Find where the given text appears and provide that cell's center as [x, y] coordinate. 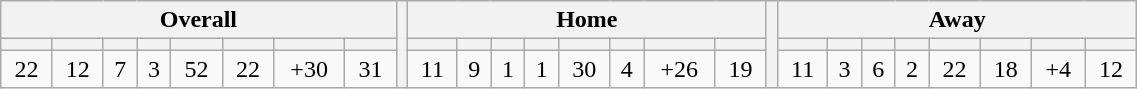
2 [912, 69]
4 [627, 69]
6 [878, 69]
52 [196, 69]
18 [1006, 69]
9 [474, 69]
+26 [680, 69]
30 [584, 69]
19 [740, 69]
Overall [198, 20]
Home [586, 20]
Away [958, 20]
7 [120, 69]
+30 [310, 69]
31 [370, 69]
+4 [1058, 69]
